For the text-containing cell, return its midpoint in [x, y] coordinate format. 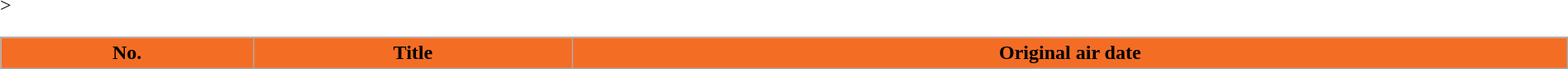
Original air date [1070, 53]
No. [127, 53]
Title [413, 53]
